Search for the cell housing the specified text and yield its [x, y] center coordinate. 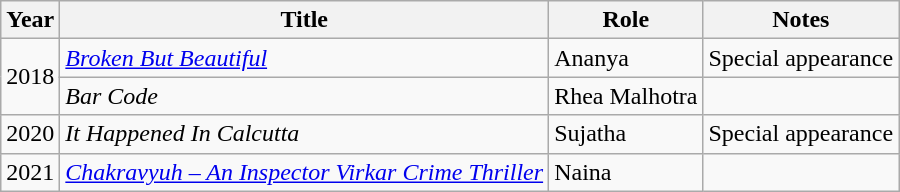
Year [30, 20]
Bar Code [304, 96]
Naina [626, 172]
Sujatha [626, 134]
Broken But Beautiful [304, 58]
Ananya [626, 58]
Notes [801, 20]
2018 [30, 77]
2021 [30, 172]
2020 [30, 134]
Title [304, 20]
Role [626, 20]
Chakravyuh – An Inspector Virkar Crime Thriller [304, 172]
It Happened In Calcutta [304, 134]
Rhea Malhotra [626, 96]
